Output the (X, Y) coordinate of the center of the cell containing the given text.  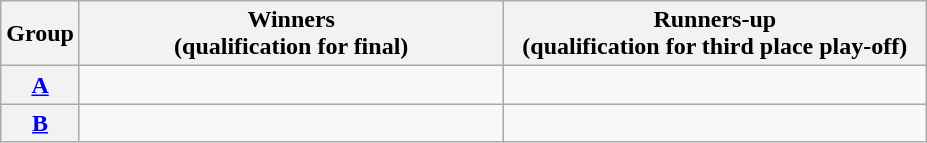
Runners-up(qualification for third place play-off) (715, 34)
A (40, 85)
B (40, 123)
Winners(qualification for final) (291, 34)
Group (40, 34)
